Detect which cell encompasses the target text, then output its [x, y] center coordinate. 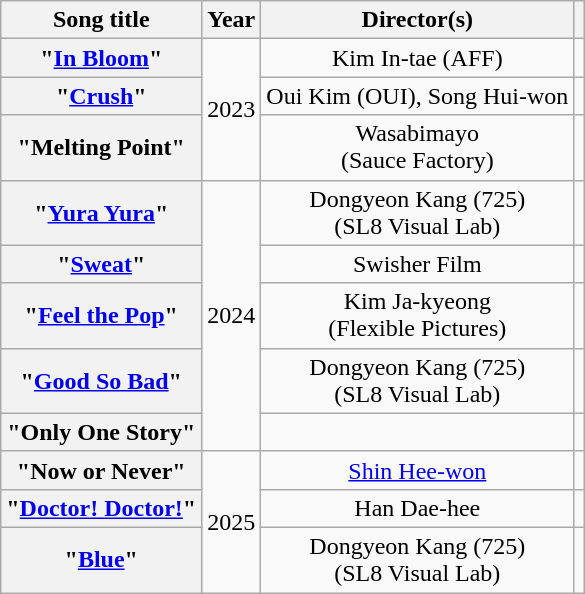
"Sweat" [102, 264]
2025 [232, 522]
"Good So Bad" [102, 380]
"Feel the Pop" [102, 316]
"Crush" [102, 96]
Year [232, 20]
"Yura Yura" [102, 212]
Kim Ja-kyeong(Flexible Pictures) [418, 316]
Wasabimayo(Sauce Factory) [418, 148]
Oui Kim (OUI), Song Hui-won [418, 96]
Swisher Film [418, 264]
"Only One Story" [102, 432]
Song title [102, 20]
Kim In-tae (AFF) [418, 58]
"Melting Point" [102, 148]
"Now or Never" [102, 470]
2023 [232, 110]
2024 [232, 316]
"In Bloom" [102, 58]
"Blue" [102, 560]
Director(s) [418, 20]
Shin Hee-won [418, 470]
"Doctor! Doctor!" [102, 508]
Han Dae-hee [418, 508]
